Find where the given text appears and provide that cell's center as [X, Y] coordinate. 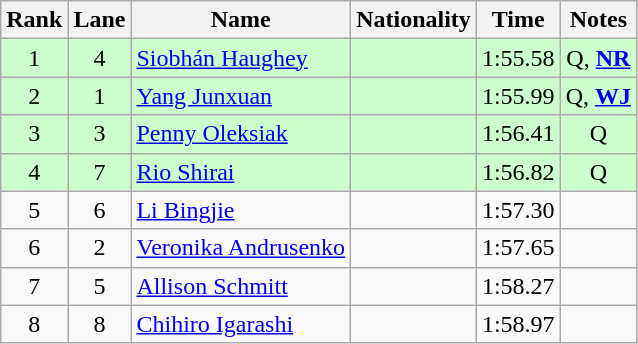
1:55.58 [518, 58]
Yang Junxuan [241, 96]
1:57.65 [518, 248]
Rank [34, 20]
Name [241, 20]
Siobhán Haughey [241, 58]
1:56.82 [518, 172]
1:58.27 [518, 286]
1:55.99 [518, 96]
Q, NR [598, 58]
Li Bingjie [241, 210]
Time [518, 20]
Lane [100, 20]
Penny Oleksiak [241, 134]
Allison Schmitt [241, 286]
1:57.30 [518, 210]
Veronika Andrusenko [241, 248]
Chihiro Igarashi [241, 324]
1:58.97 [518, 324]
Notes [598, 20]
Nationality [414, 20]
Rio Shirai [241, 172]
Q, WJ [598, 96]
1:56.41 [518, 134]
